Scan for the cell matching the given text and deliver its (x, y) coordinate at center. 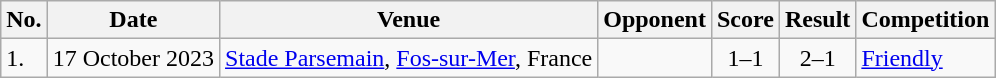
1–1 (745, 58)
Venue (409, 20)
Date (133, 20)
2–1 (817, 58)
1. (24, 58)
Friendly (926, 58)
Score (745, 20)
17 October 2023 (133, 58)
Competition (926, 20)
Stade Parsemain, Fos-sur-Mer, France (409, 58)
Result (817, 20)
No. (24, 20)
Opponent (655, 20)
